Find where the given text appears and provide that cell's center as (X, Y) coordinate. 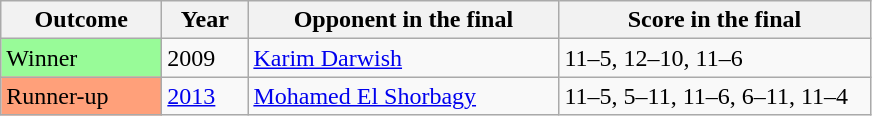
Winner (82, 58)
Score in the final (714, 20)
Year (205, 20)
Mohamed El Shorbagy (404, 96)
11–5, 12–10, 11–6 (714, 58)
Outcome (82, 20)
11–5, 5–11, 11–6, 6–11, 11–4 (714, 96)
Runner-up (82, 96)
2009 (205, 58)
Opponent in the final (404, 20)
2013 (205, 96)
Karim Darwish (404, 58)
